Capture the cell that displays the provided text and extract its [x, y] central coordinate. 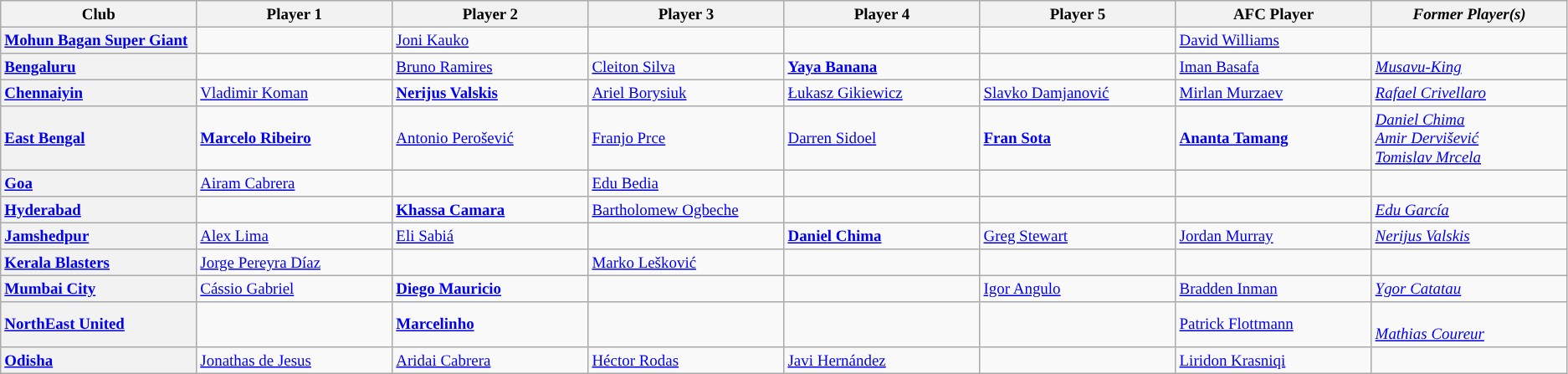
Fran Sota [1078, 139]
Jordan Murray [1273, 236]
Jonathas de Jesus [295, 361]
Rafael Crivellaro [1469, 93]
Joni Kauko [490, 40]
Jamshedpur [99, 236]
Player 3 [686, 13]
Mumbai City [99, 289]
Héctor Rodas [686, 361]
Jorge Pereyra Díaz [295, 263]
Łukasz Gikiewicz [882, 93]
Goa [99, 183]
Antonio Perošević [490, 139]
Greg Stewart [1078, 236]
Javi Hernández [882, 361]
Alex Lima [295, 236]
Kerala Blasters [99, 263]
Club [99, 13]
Liridon Krasniqi [1273, 361]
Bradden Inman [1273, 289]
Cleiton Silva [686, 66]
NorthEast United [99, 325]
Edu Bedia [686, 183]
Diego Mauricio [490, 289]
Franjo Prce [686, 139]
Ananta Tamang [1273, 139]
Bruno Ramires [490, 66]
AFC Player [1273, 13]
East Bengal [99, 139]
Yaya Banana [882, 66]
Edu García [1469, 210]
Bartholomew Ogbeche [686, 210]
Bengaluru [99, 66]
David Williams [1273, 40]
Khassa Camara [490, 210]
Marcelinho [490, 325]
Marcelo Ribeiro [295, 139]
Patrick Flottmann [1273, 325]
Daniel Chima [882, 236]
Ygor Catatau [1469, 289]
Former Player(s) [1469, 13]
Cássio Gabriel [295, 289]
Odisha [99, 361]
Daniel Chima Amir Dervišević Tomislav Mrcela [1469, 139]
Player 5 [1078, 13]
Slavko Damjanović [1078, 93]
Darren Sidoel [882, 139]
Airam Cabrera [295, 183]
Vladimir Koman [295, 93]
Player 2 [490, 13]
Mathias Coureur [1469, 325]
Player 4 [882, 13]
Ariel Borysiuk [686, 93]
Aridai Cabrera [490, 361]
Musavu-King [1469, 66]
Mohun Bagan Super Giant [99, 40]
Hyderabad [99, 210]
Player 1 [295, 13]
Marko Lešković [686, 263]
Eli Sabiá [490, 236]
Chennaiyin [99, 93]
Mirlan Murzaev [1273, 93]
Igor Angulo [1078, 289]
Iman Basafa [1273, 66]
